Detect which cell encompasses the target text, then output its (x, y) center coordinate. 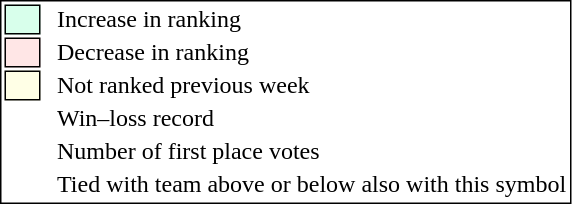
Not ranked previous week (312, 85)
Number of first place votes (312, 151)
Increase in ranking (312, 19)
Win–loss record (312, 119)
Decrease in ranking (312, 53)
Tied with team above or below also with this symbol (312, 185)
